Output the (x, y) coordinate of the center of the cell containing the given text.  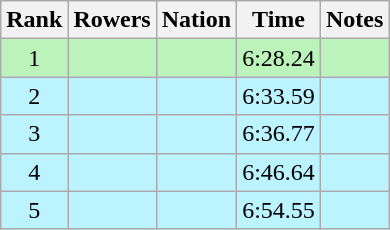
3 (34, 134)
Time (279, 20)
1 (34, 58)
4 (34, 172)
6:33.59 (279, 96)
6:28.24 (279, 58)
6:46.64 (279, 172)
6:54.55 (279, 210)
2 (34, 96)
5 (34, 210)
Notes (354, 20)
Nation (196, 20)
Rank (34, 20)
6:36.77 (279, 134)
Rowers (112, 20)
